Identify which cell holds the provided text, then report its (x, y) central coordinate. 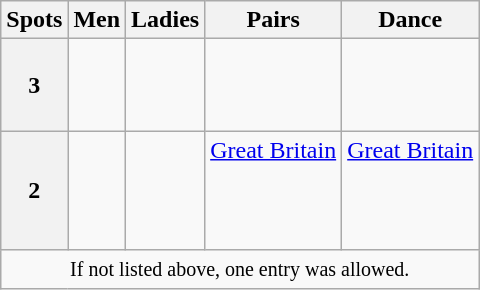
2 (34, 190)
Pairs (274, 20)
Spots (34, 20)
Ladies (166, 20)
If not listed above, one entry was allowed. (240, 269)
Dance (410, 20)
Men (97, 20)
3 (34, 85)
